Search for the cell housing the specified text and yield its [X, Y] center coordinate. 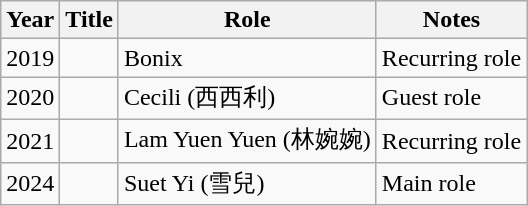
Guest role [451, 98]
2024 [30, 184]
2019 [30, 58]
2020 [30, 98]
Main role [451, 184]
Year [30, 20]
Bonix [247, 58]
Title [90, 20]
2021 [30, 140]
Cecili (西西利) [247, 98]
Lam Yuen Yuen (林婉婉) [247, 140]
Notes [451, 20]
Suet Yi (雪兒) [247, 184]
Role [247, 20]
